From the cell containing the given text, extract its center point as [X, Y] coordinate. 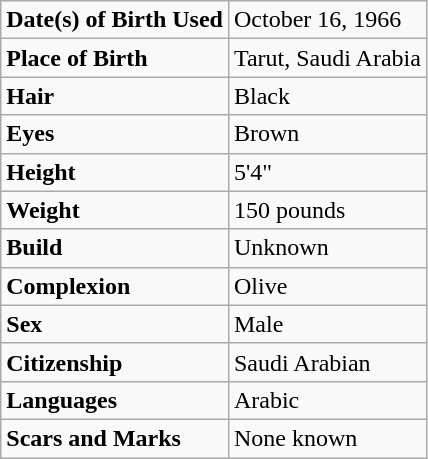
Eyes [115, 134]
Tarut, Saudi Arabia [327, 58]
Olive [327, 286]
Scars and Marks [115, 438]
Saudi Arabian [327, 362]
Brown [327, 134]
150 pounds [327, 210]
Place of Birth [115, 58]
Hair [115, 96]
Complexion [115, 286]
Male [327, 324]
Citizenship [115, 362]
Languages [115, 400]
None known [327, 438]
Date(s) of Birth Used [115, 20]
Unknown [327, 248]
Weight [115, 210]
5'4" [327, 172]
October 16, 1966 [327, 20]
Arabic [327, 400]
Height [115, 172]
Black [327, 96]
Build [115, 248]
Sex [115, 324]
